Pinpoint the cell where the given text exists, returning its [X, Y] midpoint coordinate. 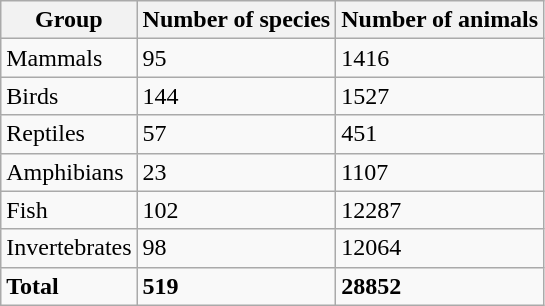
519 [236, 286]
12287 [440, 210]
57 [236, 134]
Number of species [236, 20]
451 [440, 134]
95 [236, 58]
Amphibians [69, 172]
1416 [440, 58]
1107 [440, 172]
Total [69, 286]
Fish [69, 210]
Birds [69, 96]
12064 [440, 248]
98 [236, 248]
Number of animals [440, 20]
144 [236, 96]
Invertebrates [69, 248]
Mammals [69, 58]
28852 [440, 286]
102 [236, 210]
Reptiles [69, 134]
1527 [440, 96]
23 [236, 172]
Group [69, 20]
